Identify which cell holds the provided text, then report its [X, Y] central coordinate. 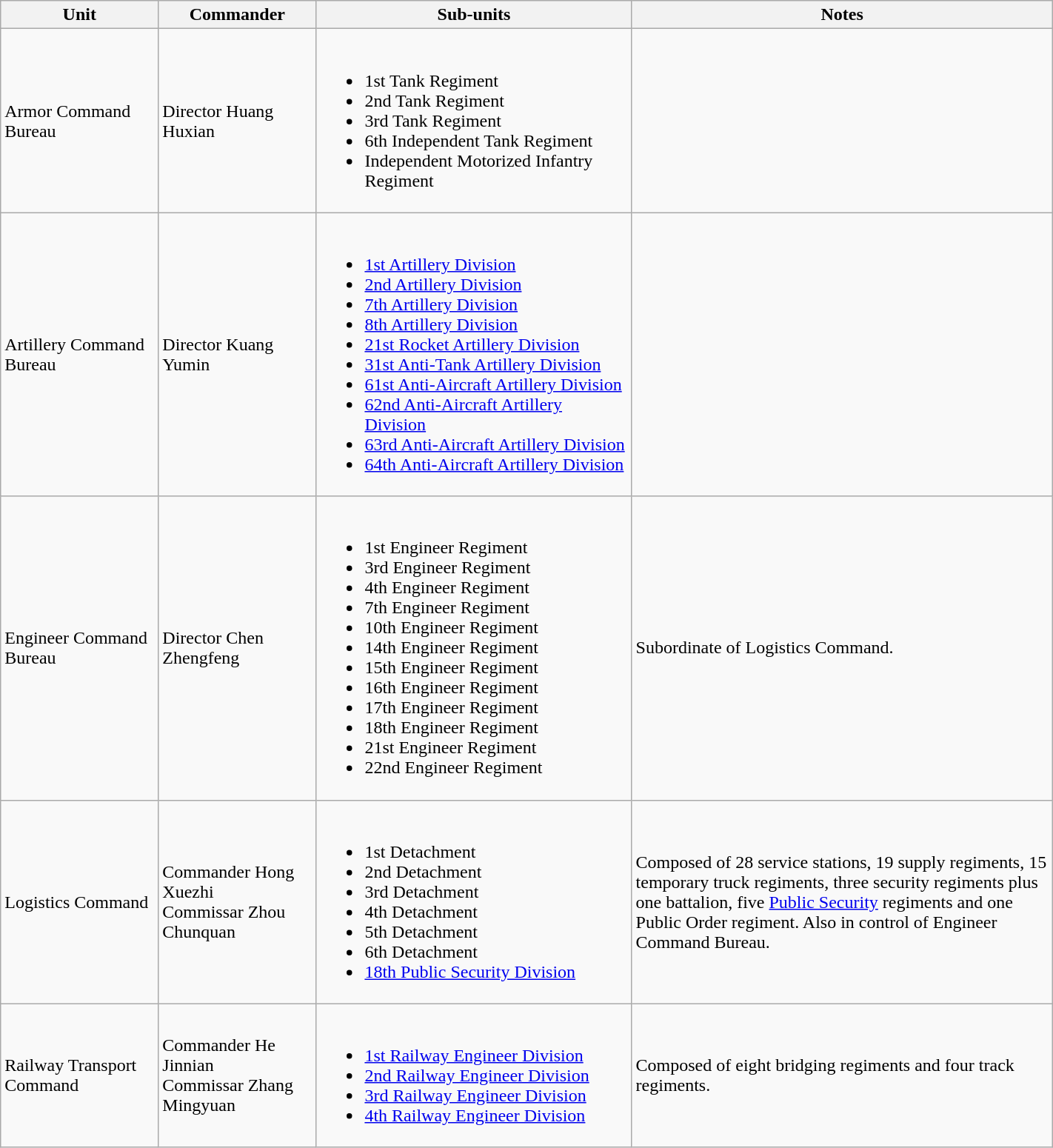
Engineer Command Bureau [80, 648]
1st Railway Engineer Division2nd Railway Engineer Division3rd Railway Engineer Division4th Railway Engineer Division [474, 1075]
Artillery Command Bureau [80, 354]
Notes [842, 15]
Railway Transport Command [80, 1075]
Director Chen Zhengfeng [237, 648]
Sub-units [474, 15]
Armor Command Bureau [80, 121]
Unit [80, 15]
Director Huang Huxian [237, 121]
Director Kuang Yumin [237, 354]
1st Detachment2nd Detachment3rd Detachment4th Detachment5th Detachment6th Detachment18th Public Security Division [474, 902]
Logistics Command [80, 902]
Commander He JinnianCommissar Zhang Mingyuan [237, 1075]
Commander Hong XuezhiCommissar Zhou Chunquan [237, 902]
Subordinate of Logistics Command. [842, 648]
Commander [237, 15]
1st Tank Regiment2nd Tank Regiment3rd Tank Regiment6th Independent Tank RegimentIndependent Motorized Infantry Regiment [474, 121]
Composed of eight bridging regiments and four track regiments. [842, 1075]
